Return the (X, Y) coordinate for the center point of the cell that contains the specified text.  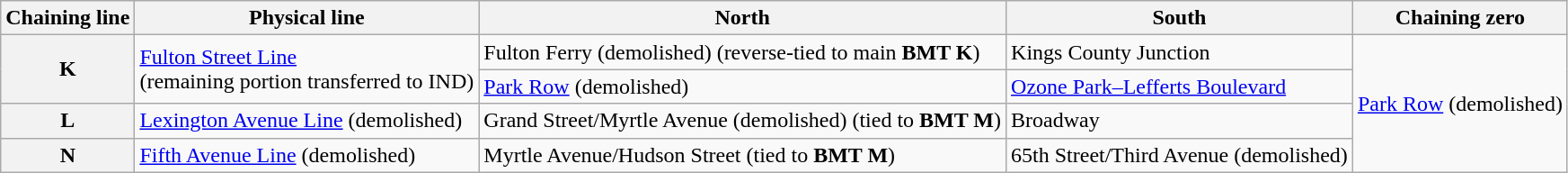
L (68, 121)
South (1180, 18)
Physical line (307, 18)
N (68, 155)
Kings County Junction (1180, 52)
Grand Street/Myrtle Avenue (demolished) (tied to BMT M) (742, 121)
North (742, 18)
Chaining zero (1459, 18)
65th Street/Third Avenue (demolished) (1180, 155)
Myrtle Avenue/Hudson Street (tied to BMT M) (742, 155)
Ozone Park–Lefferts Boulevard (1180, 86)
Fifth Avenue Line (demolished) (307, 155)
K (68, 69)
Fulton Street Line(remaining portion transferred to IND) (307, 69)
Chaining line (68, 18)
Lexington Avenue Line (demolished) (307, 121)
Broadway (1180, 121)
Fulton Ferry (demolished) (reverse-tied to main BMT K) (742, 52)
